Pinpoint the cell where the given text exists, returning its (x, y) midpoint coordinate. 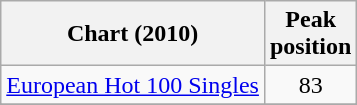
83 (310, 85)
Chart (2010) (133, 34)
European Hot 100 Singles (133, 85)
Peakposition (310, 34)
